Capture the cell that displays the provided text and extract its [x, y] central coordinate. 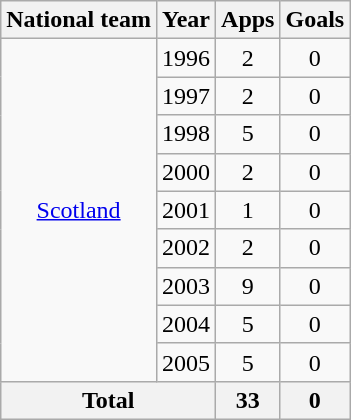
Apps [248, 20]
1998 [186, 134]
Goals [315, 20]
1996 [186, 58]
Total [108, 400]
2002 [186, 248]
Scotland [79, 210]
2001 [186, 210]
9 [248, 286]
Year [186, 20]
2003 [186, 286]
2005 [186, 362]
2000 [186, 172]
2004 [186, 324]
National team [79, 20]
1 [248, 210]
33 [248, 400]
1997 [186, 96]
